Provide the [x, y] coordinate of the cell's center where the given text is located.  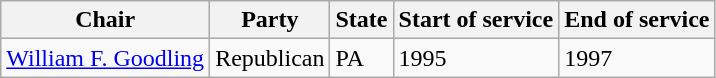
Republican [270, 58]
PA [362, 58]
Chair [106, 20]
William F. Goodling [106, 58]
Start of service [476, 20]
1997 [637, 58]
End of service [637, 20]
1995 [476, 58]
Party [270, 20]
State [362, 20]
